Provide the (x, y) coordinate of the cell's center where the given text is located.  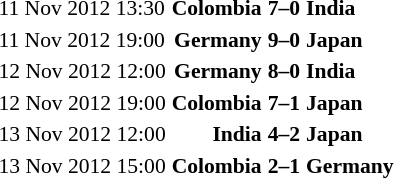
9–0 (284, 40)
India (216, 134)
Colombia (216, 102)
8–0 (284, 71)
4–2 (284, 134)
7–1 (284, 102)
